Identify which cell holds the provided text, then report its [x, y] central coordinate. 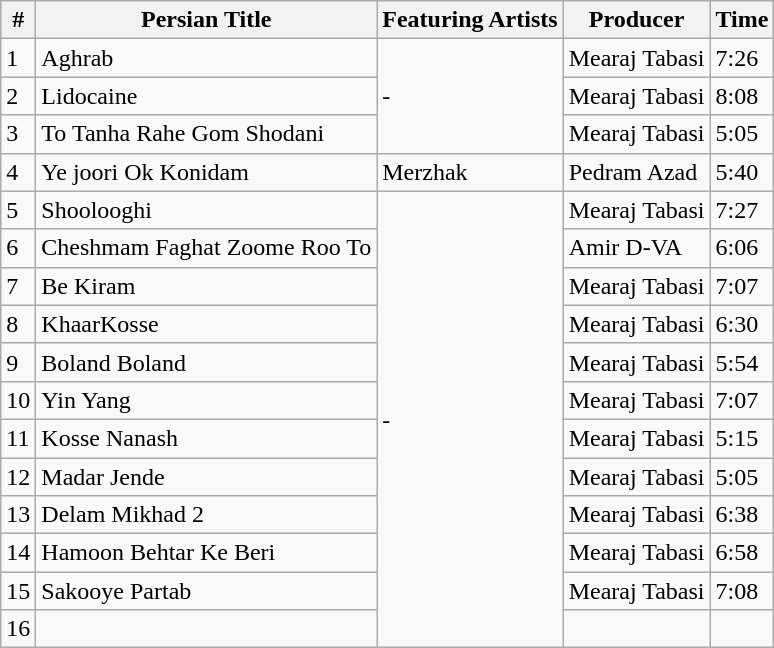
8:08 [742, 96]
5:40 [742, 172]
Amir D-VA [636, 248]
Lidocaine [206, 96]
2 [18, 96]
10 [18, 400]
# [18, 20]
Cheshmam Faghat Zoome Roo To [206, 248]
6:38 [742, 515]
6 [18, 248]
7:08 [742, 591]
5:54 [742, 362]
Ye joori Ok Konidam [206, 172]
Pedram Azad [636, 172]
Yin Yang [206, 400]
Kosse Nanash [206, 438]
4 [18, 172]
7:26 [742, 58]
5 [18, 210]
3 [18, 134]
7 [18, 286]
14 [18, 553]
11 [18, 438]
Boland Boland [206, 362]
Delam Mikhad 2 [206, 515]
Persian Title [206, 20]
Be Kiram [206, 286]
Sakooye Partab [206, 591]
Aghrab [206, 58]
Time [742, 20]
Producer [636, 20]
To Tanha Rahe Gom Shodani [206, 134]
Shoolooghi [206, 210]
5:15 [742, 438]
6:58 [742, 553]
Featuring Artists [470, 20]
Merzhak [470, 172]
12 [18, 477]
Madar Jende [206, 477]
6:30 [742, 324]
16 [18, 629]
9 [18, 362]
6:06 [742, 248]
Hamoon Behtar Ke Beri [206, 553]
KhaarKosse [206, 324]
13 [18, 515]
8 [18, 324]
1 [18, 58]
7:27 [742, 210]
15 [18, 591]
